Determine the (X, Y) coordinate at the center of the cell enclosing the given text.  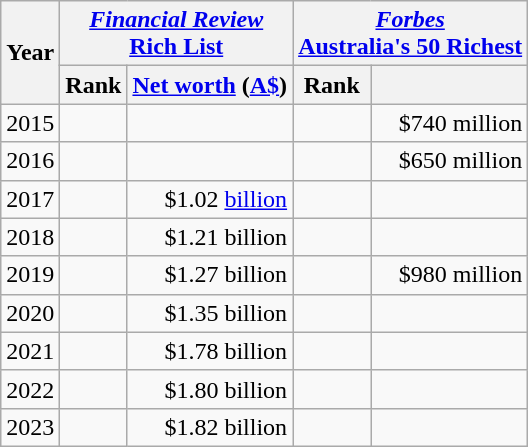
2016 (30, 161)
2019 (30, 275)
Year (30, 52)
2023 (30, 427)
$1.35 billion (210, 313)
2021 (30, 351)
$1.21 billion (210, 237)
2018 (30, 237)
2022 (30, 389)
$1.78 billion (210, 351)
Net worth (A$) (210, 85)
$1.27 billion (210, 275)
ForbesAustralia's 50 Richest (410, 34)
$1.02 billion (210, 199)
$740 million (450, 123)
$1.82 billion (210, 427)
2015 (30, 123)
$650 million (450, 161)
2020 (30, 313)
2017 (30, 199)
Financial ReviewRich List (176, 34)
$980 million (450, 275)
$1.80 billion (210, 389)
